Detect which cell encompasses the target text, then output its (X, Y) center coordinate. 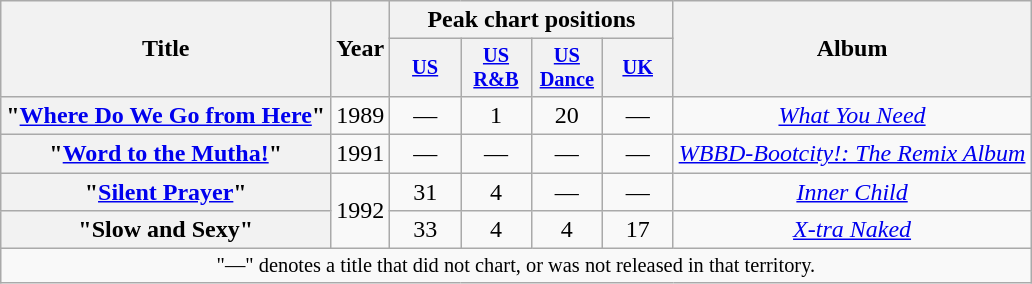
20 (566, 115)
Peak chart positions (532, 20)
X-tra Naked (852, 230)
1991 (360, 154)
WBBD-Bootcity!: The Remix Album (852, 154)
USR&B (496, 68)
"Word to the Mutha!" (166, 154)
Title (166, 49)
Album (852, 49)
1992 (360, 211)
1 (496, 115)
US (426, 68)
"—" denotes a title that did not chart, or was not released in that territory. (516, 266)
"Where Do We Go from Here" (166, 115)
31 (426, 192)
"Silent Prayer" (166, 192)
17 (638, 230)
UK (638, 68)
33 (426, 230)
What You Need (852, 115)
"Slow and Sexy" (166, 230)
Year (360, 49)
1989 (360, 115)
USDance (566, 68)
Inner Child (852, 192)
